For the text-containing cell, return its midpoint in (x, y) coordinate format. 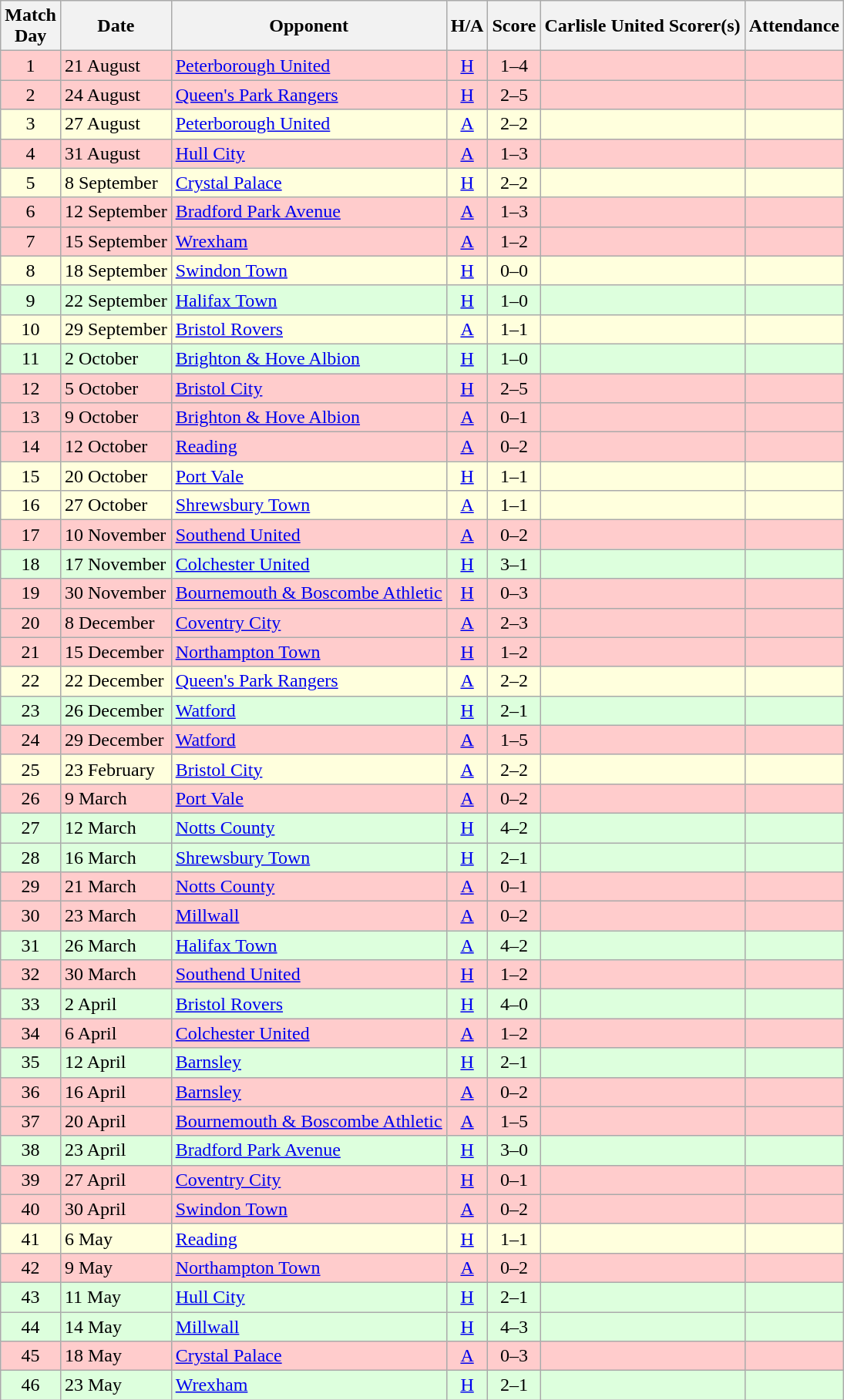
23 March (116, 916)
18 (31, 564)
12 April (116, 1063)
9 May (116, 1267)
42 (31, 1267)
44 (31, 1326)
26 March (116, 945)
12 March (116, 828)
38 (31, 1150)
8 December (116, 623)
Date (116, 26)
16 April (116, 1092)
17 (31, 535)
Score (514, 26)
30 November (116, 593)
27 August (116, 124)
34 (31, 1033)
5 October (116, 388)
46 (31, 1385)
8 September (116, 183)
10 (31, 329)
1 (31, 65)
30 March (116, 975)
Opponent (308, 26)
13 (31, 418)
39 (31, 1180)
1–4 (514, 65)
3–1 (514, 564)
36 (31, 1092)
18 May (116, 1356)
3 (31, 124)
9 March (116, 798)
33 (31, 1004)
14 May (116, 1326)
17 November (116, 564)
31 (31, 945)
Attendance (794, 26)
9 (31, 300)
4–0 (514, 1004)
16 (31, 505)
45 (31, 1356)
27 April (116, 1180)
40 (31, 1209)
43 (31, 1297)
23 April (116, 1150)
23 (31, 710)
0–0 (514, 270)
29 December (116, 740)
29 (31, 887)
30 (31, 916)
31 August (116, 153)
23 May (116, 1385)
7 (31, 241)
20 April (116, 1121)
22 September (116, 300)
22 December (116, 681)
25 (31, 769)
6 May (116, 1238)
Carlisle United Scorer(s) (643, 26)
2 October (116, 358)
11 May (116, 1297)
15 December (116, 652)
12 October (116, 447)
H/A (467, 26)
15 (31, 476)
41 (31, 1238)
14 (31, 447)
16 March (116, 858)
4 (31, 153)
11 (31, 358)
12 (31, 388)
15 September (116, 241)
22 (31, 681)
6 (31, 212)
8 (31, 270)
9 October (116, 418)
30 April (116, 1209)
21 August (116, 65)
28 (31, 858)
6 April (116, 1033)
4–3 (514, 1326)
24 August (116, 95)
37 (31, 1121)
Match Day (31, 26)
20 October (116, 476)
2 (31, 95)
35 (31, 1063)
26 (31, 798)
21 March (116, 887)
21 (31, 652)
27 October (116, 505)
24 (31, 740)
5 (31, 183)
26 December (116, 710)
10 November (116, 535)
32 (31, 975)
3–0 (514, 1150)
2 April (116, 1004)
2–3 (514, 623)
19 (31, 593)
27 (31, 828)
12 September (116, 212)
29 September (116, 329)
20 (31, 623)
23 February (116, 769)
18 September (116, 270)
